Return (x, y) of the center of cell containing provided text 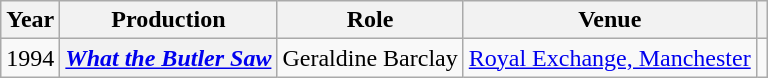
What the Butler Saw (168, 58)
Venue (610, 20)
1994 (30, 58)
Role (370, 20)
Geraldine Barclay (370, 58)
Production (168, 20)
Royal Exchange, Manchester (610, 58)
Year (30, 20)
